From the cell containing the given text, extract its center point as (x, y) coordinate. 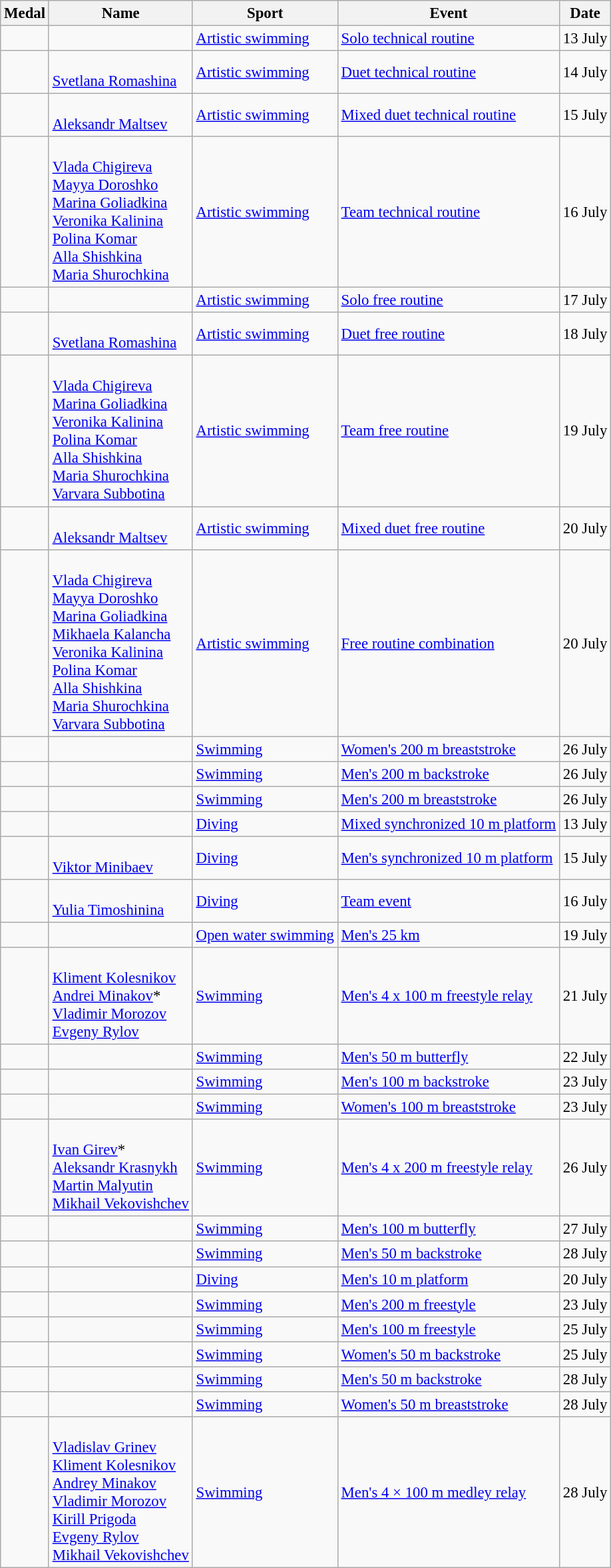
Solo technical routine (449, 39)
Free routine combination (449, 643)
Women's 200 m breaststroke (449, 749)
Duet free routine (449, 334)
Open water swimming (265, 935)
Women's 50 m backstroke (449, 1354)
Men's 10 m platform (449, 1279)
Vlada ChigirevaMayya DoroshkoMarina GoliadkinaMikhaela KalanchaVeronika KalininaPolina KomarAlla ShishkinaMaria ShurochkinaVarvara Subbotina (120, 643)
Ivan Girev*Aleksandr KrasnykhMartin MalyutinMikhail Vekovishchev (120, 1168)
Men's 4 × 100 m medley relay (449, 1493)
Vlada ChigirevaMayya DoroshkoMarina GoliadkinaVeronika KalininaPolina KomarAlla ShishkinaMaria Shurochkina (120, 212)
27 July (586, 1229)
Mixed synchronized 10 m platform (449, 824)
Men's 100 m freestyle (449, 1329)
Yulia Timoshinina (120, 902)
Sport (265, 13)
14 July (586, 72)
22 July (586, 1057)
Men's 200 m backstroke (449, 774)
Mixed duet technical routine (449, 116)
21 July (586, 996)
17 July (586, 300)
Event (449, 13)
Men's 4 x 100 m freestyle relay (449, 996)
18 July (586, 334)
Medal (25, 13)
Men's 100 m backstroke (449, 1082)
Men's 200 m breaststroke (449, 799)
Vlada ChigirevaMarina GoliadkinaVeronika KalininaPolina KomarAlla ShishkinaMaria ShurochkinaVarvara Subbotina (120, 431)
Team event (449, 902)
Women's 50 m breaststroke (449, 1404)
Team free routine (449, 431)
Duet technical routine (449, 72)
Team technical routine (449, 212)
Kliment KolesnikovAndrei Minakov*Vladimir MorozovEvgeny Rylov (120, 996)
Date (586, 13)
Solo free routine (449, 300)
Men's 200 m freestyle (449, 1304)
Men's 25 km (449, 935)
Mixed duet free routine (449, 529)
Name (120, 13)
Men's synchronized 10 m platform (449, 858)
Men's 50 m butterfly (449, 1057)
Women's 100 m breaststroke (449, 1107)
Vladislav GrinevKliment KolesnikovAndrey Minakov Vladimir MorozovKirill PrigodaEvgeny RylovMikhail Vekovishchev (120, 1493)
Viktor Minibaev (120, 858)
Men's 4 x 200 m freestyle relay (449, 1168)
Men's 100 m butterfly (449, 1229)
